From the cell containing the given text, extract its center point as [X, Y] coordinate. 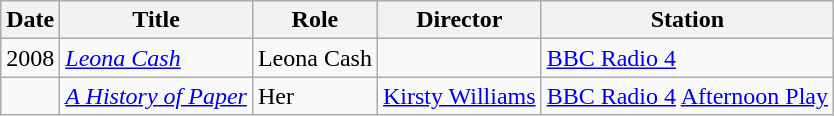
Her [314, 96]
A History of Paper [156, 96]
Kirsty Williams [459, 96]
Director [459, 20]
BBC Radio 4 [687, 58]
BBC Radio 4 Afternoon Play [687, 96]
Station [687, 20]
2008 [30, 58]
Date [30, 20]
Role [314, 20]
Title [156, 20]
